Capture the cell that displays the provided text and extract its (X, Y) central coordinate. 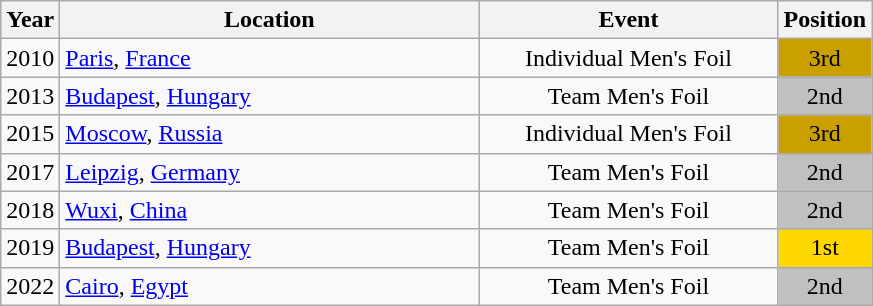
2018 (30, 210)
Position (825, 20)
1st (825, 248)
2019 (30, 248)
2013 (30, 96)
2022 (30, 286)
Year (30, 20)
Paris, France (270, 58)
2015 (30, 134)
Location (270, 20)
Event (628, 20)
Wuxi, China (270, 210)
Leipzig, Germany (270, 172)
2017 (30, 172)
Cairo, Egypt (270, 286)
Moscow, Russia (270, 134)
2010 (30, 58)
